Provide the [X, Y] coordinate of the cell's center where the given text is located.  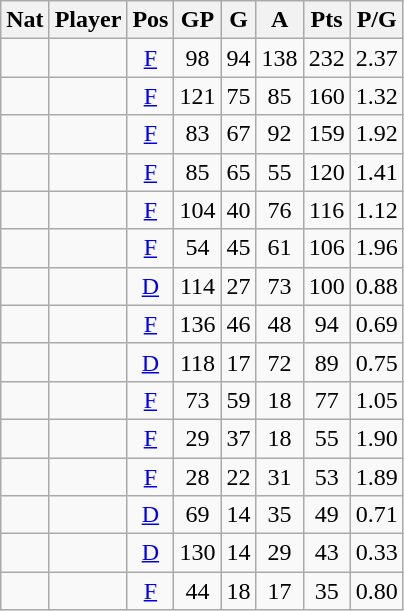
121 [198, 96]
130 [198, 553]
28 [198, 477]
1.92 [376, 134]
159 [326, 134]
1.41 [376, 172]
44 [198, 591]
0.69 [376, 324]
1.96 [376, 248]
120 [326, 172]
89 [326, 362]
G [238, 20]
0.88 [376, 286]
37 [238, 438]
1.12 [376, 210]
1.89 [376, 477]
2.37 [376, 58]
67 [238, 134]
46 [238, 324]
Nat [25, 20]
69 [198, 515]
83 [198, 134]
27 [238, 286]
Player [88, 20]
59 [238, 400]
77 [326, 400]
98 [198, 58]
0.80 [376, 591]
43 [326, 553]
118 [198, 362]
Pts [326, 20]
GP [198, 20]
45 [238, 248]
138 [280, 58]
136 [198, 324]
114 [198, 286]
1.32 [376, 96]
P/G [376, 20]
22 [238, 477]
100 [326, 286]
0.71 [376, 515]
54 [198, 248]
160 [326, 96]
1.05 [376, 400]
75 [238, 96]
A [280, 20]
0.75 [376, 362]
72 [280, 362]
1.90 [376, 438]
Pos [150, 20]
104 [198, 210]
0.33 [376, 553]
49 [326, 515]
48 [280, 324]
232 [326, 58]
116 [326, 210]
92 [280, 134]
40 [238, 210]
65 [238, 172]
53 [326, 477]
76 [280, 210]
31 [280, 477]
61 [280, 248]
106 [326, 248]
